Search for the cell housing the specified text and yield its (X, Y) center coordinate. 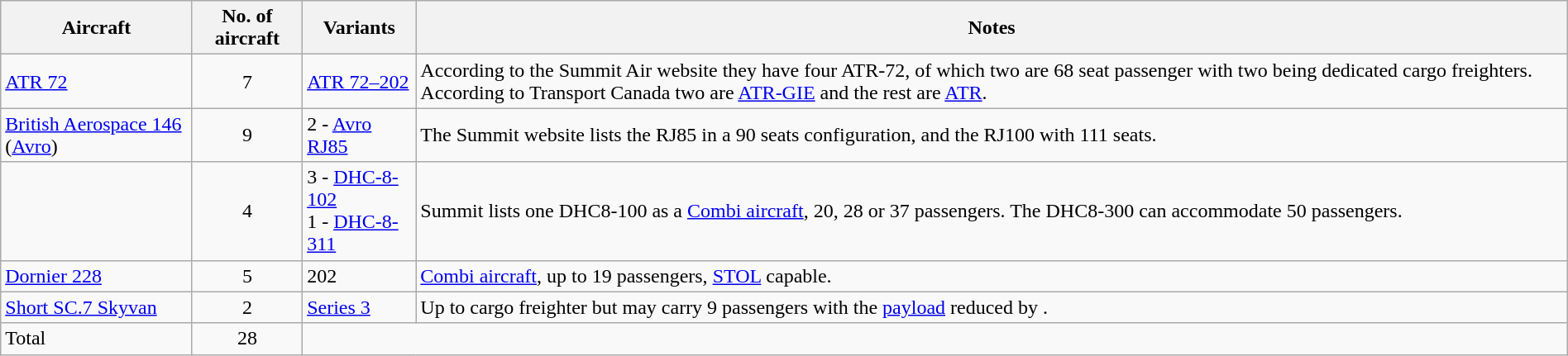
4 (246, 211)
Variants (359, 28)
7 (246, 81)
202 (359, 276)
ATR 72–202 (359, 81)
British Aerospace 146 (Avro) (96, 135)
ATR 72 (96, 81)
Up to cargo freighter but may carry 9 passengers with the payload reduced by . (992, 307)
9 (246, 135)
Short SC.7 Skyvan (96, 307)
Aircraft (96, 28)
The Summit website lists the RJ85 in a 90 seats configuration, and the RJ100 with 111 seats. (992, 135)
No. of aircraft (246, 28)
2 - Avro RJ85 (359, 135)
Notes (992, 28)
28 (246, 339)
2 (246, 307)
Series 3 (359, 307)
Dornier 228 (96, 276)
3 - DHC-8-1021 - DHC-8-311 (359, 211)
Total (96, 339)
Combi aircraft, up to 19 passengers, STOL capable. (992, 276)
5 (246, 276)
Summit lists one DHC8-100 as a Combi aircraft, 20, 28 or 37 passengers. The DHC8-300 can accommodate 50 passengers. (992, 211)
